Find where the given text appears and provide that cell's center as [X, Y] coordinate. 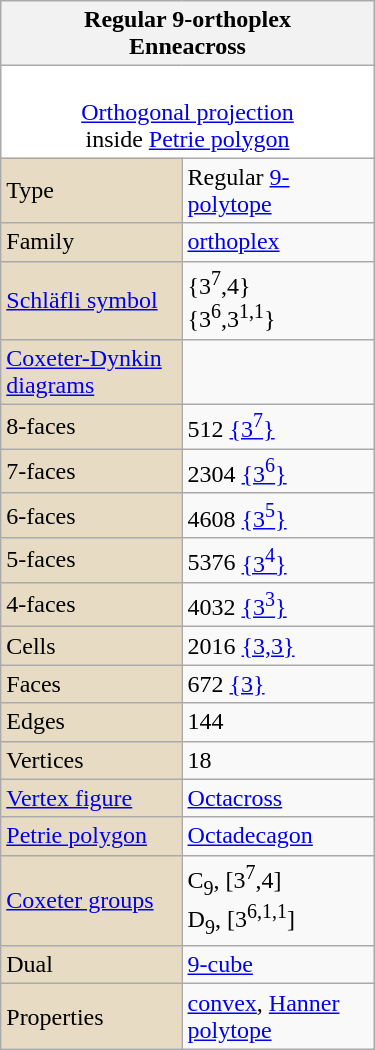
4608 {35} [278, 516]
Regular 9-polytope [278, 190]
Faces [92, 684]
8-faces [92, 426]
18 [278, 760]
4032 {33} [278, 604]
7-faces [92, 472]
144 [278, 722]
672 {3} [278, 684]
Octacross [278, 798]
512 {37} [278, 426]
Vertices [92, 760]
{37,4}{36,31,1} [278, 300]
Regular 9-orthoplexEnneacross [188, 34]
Petrie polygon [92, 836]
Edges [92, 722]
Family [92, 242]
Dual [92, 965]
Orthogonal projectioninside Petrie polygon [188, 112]
5-faces [92, 560]
Coxeter groups [92, 900]
Cells [92, 646]
2016 {3,3} [278, 646]
6-faces [92, 516]
Vertex figure [92, 798]
Properties [92, 1016]
C9, [37,4]D9, [36,1,1] [278, 900]
Coxeter-Dynkin diagrams [92, 372]
2304 {36} [278, 472]
Type [92, 190]
5376 {34} [278, 560]
Octadecagon [278, 836]
Schläfli symbol [92, 300]
orthoplex [278, 242]
4-faces [92, 604]
9-cube [278, 965]
convex, Hanner polytope [278, 1016]
